From the cell containing the given text, extract its center point as [X, Y] coordinate. 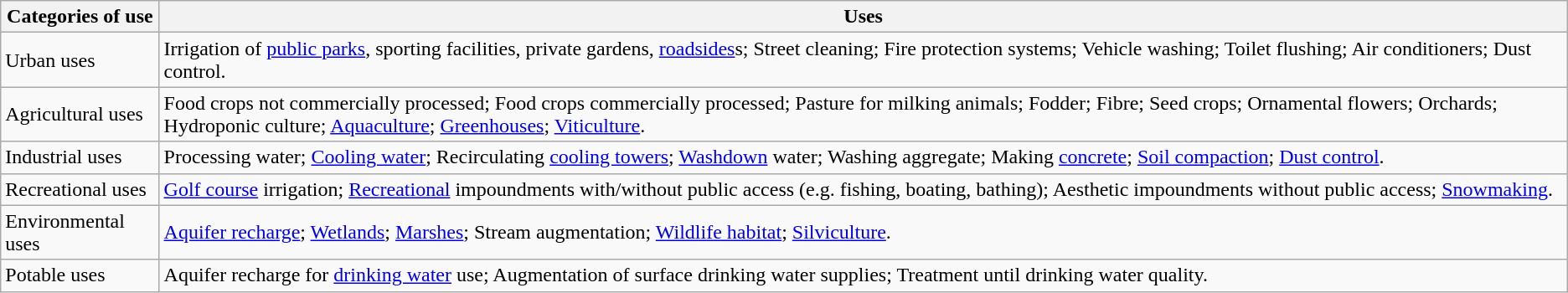
Aquifer recharge for drinking water use; Augmentation of surface drinking water supplies; Treatment until drinking water quality. [863, 275]
Recreational uses [80, 189]
Potable uses [80, 275]
Industrial uses [80, 157]
Urban uses [80, 60]
Categories of use [80, 17]
Uses [863, 17]
Agricultural uses [80, 114]
Processing water; Cooling water; Recirculating cooling towers; Washdown water; Washing aggregate; Making concrete; Soil compaction; Dust control. [863, 157]
Environmental uses [80, 233]
Aquifer recharge; Wetlands; Marshes; Stream augmentation; Wildlife habitat; Silviculture. [863, 233]
